Locate the cell with the specified text and output its [x, y] center coordinate. 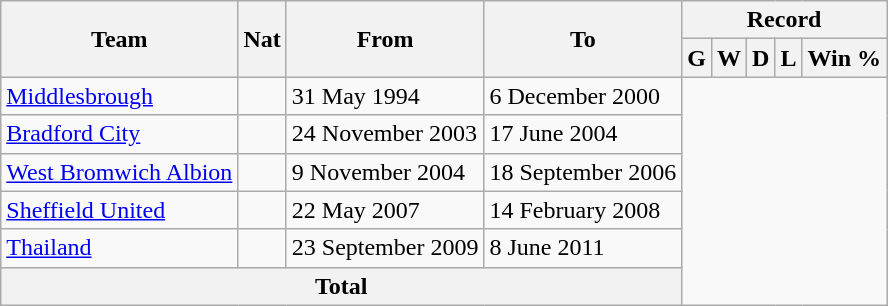
Thailand [120, 248]
From [385, 39]
Team [120, 39]
18 September 2006 [583, 172]
Bradford City [120, 134]
Middlesbrough [120, 96]
14 February 2008 [583, 210]
24 November 2003 [385, 134]
To [583, 39]
Win % [844, 58]
Record [784, 20]
17 June 2004 [583, 134]
D [760, 58]
Nat [262, 39]
Sheffield United [120, 210]
L [788, 58]
W [728, 58]
G [697, 58]
9 November 2004 [385, 172]
Total [342, 286]
6 December 2000 [583, 96]
31 May 1994 [385, 96]
West Bromwich Albion [120, 172]
23 September 2009 [385, 248]
22 May 2007 [385, 210]
8 June 2011 [583, 248]
